Locate the cell with the specified text and output its (X, Y) center coordinate. 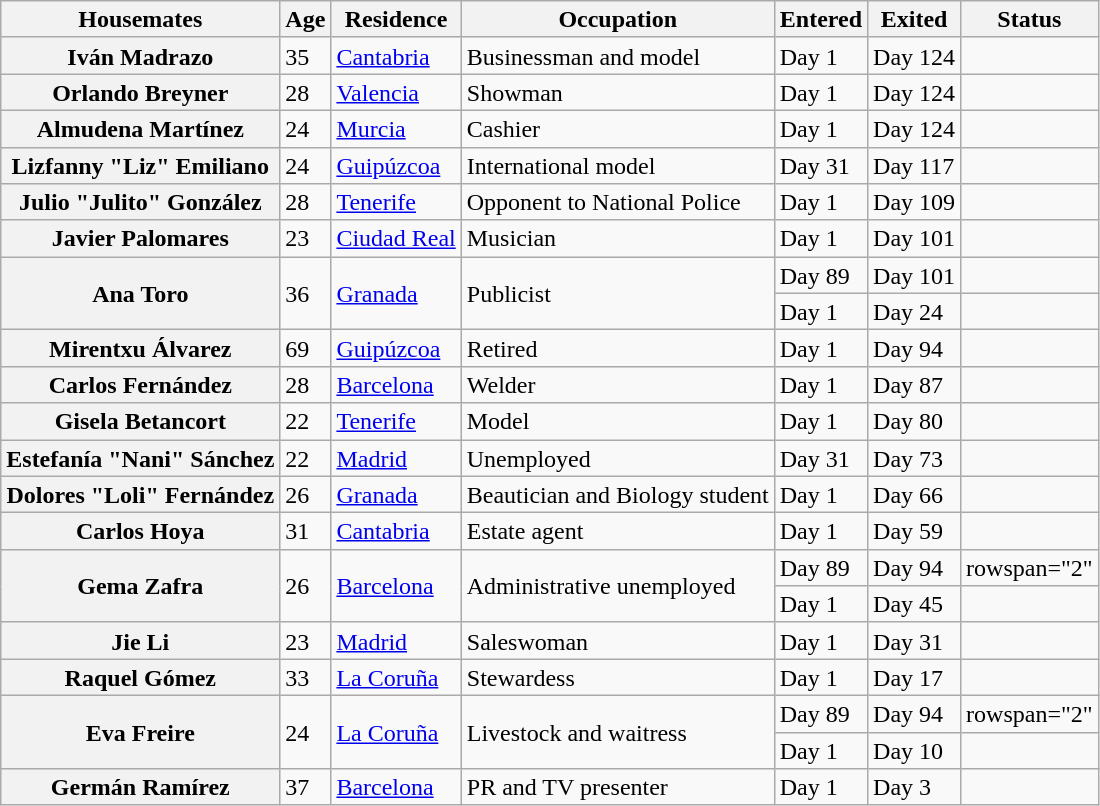
Unemployed (618, 458)
Jie Li (140, 640)
Murcia (396, 128)
36 (306, 294)
Ciudad Real (396, 238)
Administrative unemployed (618, 586)
Entered (820, 20)
Saleswoman (618, 640)
Day 73 (914, 458)
37 (306, 788)
Day 59 (914, 532)
Cashier (618, 128)
Estefanía "Nani" Sánchez (140, 458)
Carlos Hoya (140, 532)
Javier Palomares (140, 238)
Retired (618, 348)
PR and TV presenter (618, 788)
Julio "Julito" González (140, 202)
Occupation (618, 20)
Day 117 (914, 166)
Day 17 (914, 678)
Day 87 (914, 384)
Livestock and waitress (618, 732)
Showman (618, 92)
Dolores "Loli" Fernández (140, 494)
Day 109 (914, 202)
Orlando Breyner (140, 92)
Musician (618, 238)
Lizfanny "Liz" Emiliano (140, 166)
Raquel Gómez (140, 678)
Day 24 (914, 312)
Businessman and model (618, 56)
35 (306, 56)
Model (618, 422)
Beautician and Biology student (618, 494)
Ana Toro (140, 294)
Gema Zafra (140, 586)
Gisela Betancort (140, 422)
Housemates (140, 20)
Valencia (396, 92)
Status (1030, 20)
Opponent to National Police (618, 202)
Almudena Martínez (140, 128)
Day 3 (914, 788)
Age (306, 20)
Publicist (618, 294)
Day 80 (914, 422)
Residence (396, 20)
Estate agent (618, 532)
Day 66 (914, 494)
Stewardess (618, 678)
31 (306, 532)
Germán Ramírez (140, 788)
Day 10 (914, 750)
Welder (618, 384)
Mirentxu Álvarez (140, 348)
Day 45 (914, 604)
Eva Freire (140, 732)
33 (306, 678)
Exited (914, 20)
Iván Madrazo (140, 56)
International model (618, 166)
69 (306, 348)
Carlos Fernández (140, 384)
